Find where the given text appears and provide that cell's center as (x, y) coordinate. 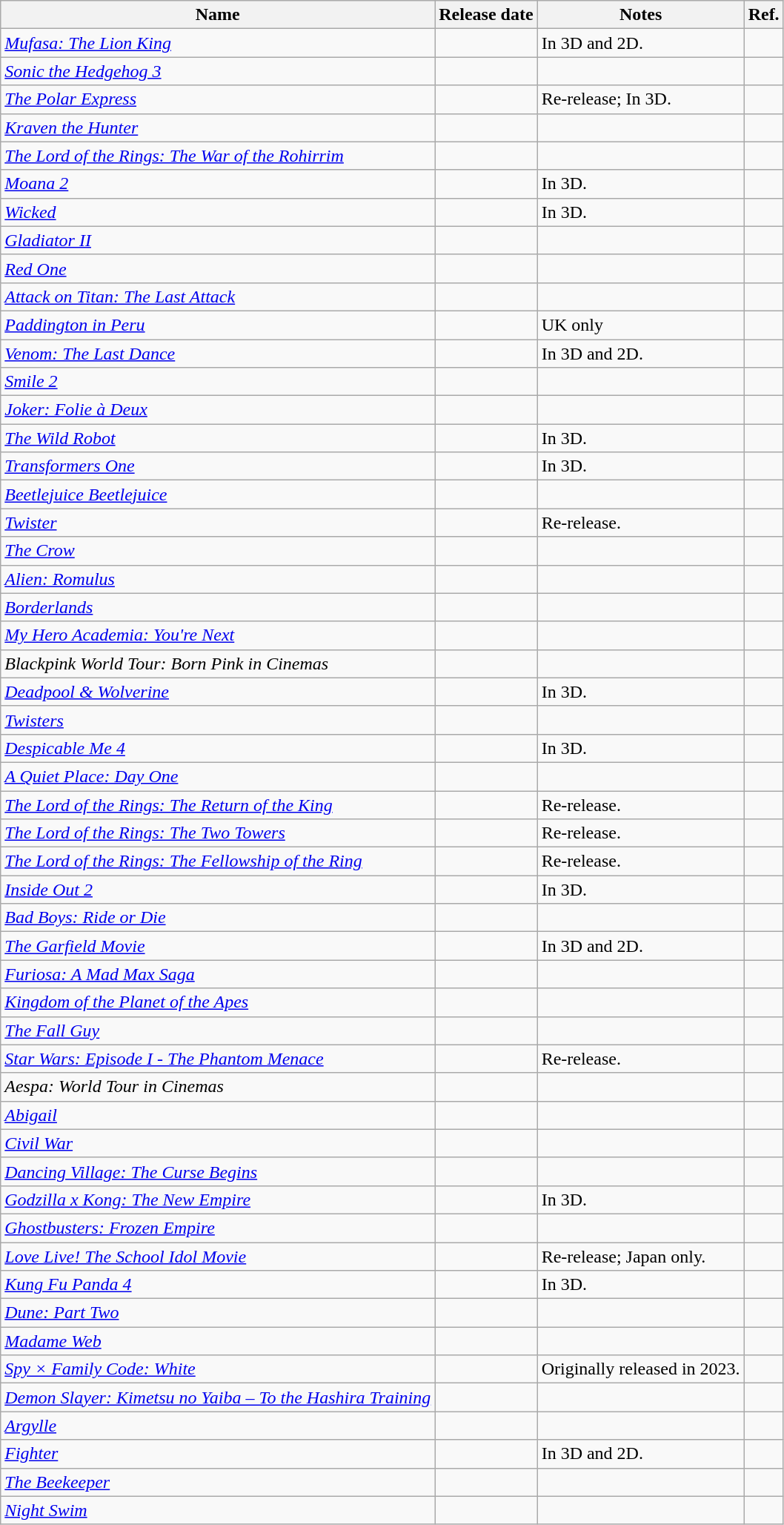
Dancing Village: The Curse Begins (218, 1171)
Venom: The Last Dance (218, 354)
Borderlands (218, 607)
Aespa: World Tour in Cinemas (218, 1087)
Dune: Part Two (218, 1313)
The Lord of the Rings: The Fellowship of the Ring (218, 861)
Kung Fu Panda 4 (218, 1285)
Mufasa: The Lion King (218, 43)
Joker: Folie à Deux (218, 410)
Beetlejuice Beetlejuice (218, 494)
Kraven the Hunter (218, 128)
Re-release; In 3D. (640, 99)
Sonic the Hedgehog 3 (218, 71)
Despicable Me 4 (218, 748)
Alien: Romulus (218, 579)
Civil War (218, 1143)
Smile 2 (218, 382)
Name (218, 15)
Notes (640, 15)
Blackpink World Tour: Born Pink in Cinemas (218, 664)
Ghostbusters: Frozen Empire (218, 1228)
Star Wars: Episode I - The Phantom Menace (218, 1059)
Argylle (218, 1426)
Night Swim (218, 1510)
Originally released in 2023. (640, 1369)
Kingdom of the Planet of the Apes (218, 1002)
Red One (218, 268)
Deadpool & Wolverine (218, 692)
Love Live! The School Idol Movie (218, 1257)
Ref. (763, 15)
The Garfield Movie (218, 946)
Furiosa: A Mad Max Saga (218, 974)
Twisters (218, 720)
UK only (640, 325)
Release date (486, 15)
Moana 2 (218, 184)
Twister (218, 523)
The Fall Guy (218, 1031)
The Lord of the Rings: The Two Towers (218, 833)
Attack on Titan: The Last Attack (218, 297)
The Beekeeper (218, 1482)
Madame Web (218, 1341)
The Lord of the Rings: The War of the Rohirrim (218, 156)
Demon Slayer: Kimetsu no Yaiba – To the Hashira Training (218, 1397)
Paddington in Peru (218, 325)
Re-release; Japan only. (640, 1257)
Bad Boys: Ride or Die (218, 918)
Spy × Family Code: White (218, 1369)
A Quiet Place: Day One (218, 776)
The Crow (218, 551)
Godzilla x Kong: The New Empire (218, 1200)
Abigail (218, 1115)
Transformers One (218, 466)
Inside Out 2 (218, 890)
Gladiator II (218, 240)
The Polar Express (218, 99)
The Lord of the Rings: The Return of the King (218, 804)
Wicked (218, 212)
My Hero Academia: You're Next (218, 635)
Fighter (218, 1454)
The Wild Robot (218, 438)
